From the cell containing the given text, extract its center point as [x, y] coordinate. 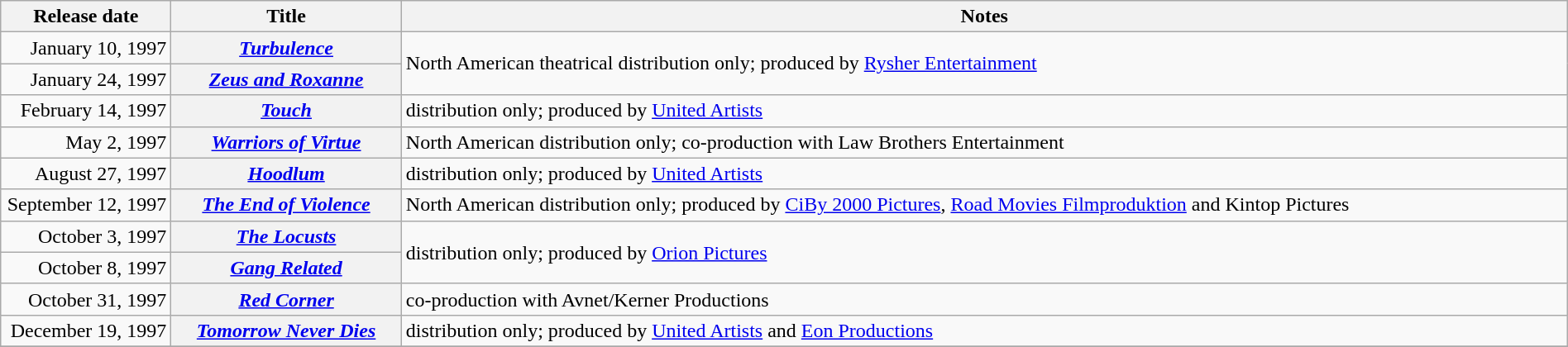
Release date [86, 17]
The Locusts [286, 236]
Hoodlum [286, 173]
May 2, 1997 [86, 142]
October 3, 1997 [86, 236]
North American theatrical distribution only; produced by Rysher Entertainment [984, 64]
August 27, 1997 [86, 173]
October 8, 1997 [86, 268]
January 10, 1997 [86, 48]
December 19, 1997 [86, 330]
Title [286, 17]
distribution only; produced by United Artists and Eon Productions [984, 330]
Tomorrow Never Dies [286, 330]
Gang Related [286, 268]
The End of Violence [286, 205]
September 12, 1997 [86, 205]
co-production with Avnet/Kerner Productions [984, 299]
Red Corner [286, 299]
North American distribution only; produced by CiBy 2000 Pictures, Road Movies Filmproduktion and Kintop Pictures [984, 205]
Touch [286, 111]
Notes [984, 17]
Zeus and Roxanne [286, 79]
Warriors of Virtue [286, 142]
October 31, 1997 [86, 299]
Turbulence [286, 48]
February 14, 1997 [86, 111]
North American distribution only; co-production with Law Brothers Entertainment [984, 142]
January 24, 1997 [86, 79]
distribution only; produced by Orion Pictures [984, 252]
